Locate the cell with the specified text and output its (X, Y) center coordinate. 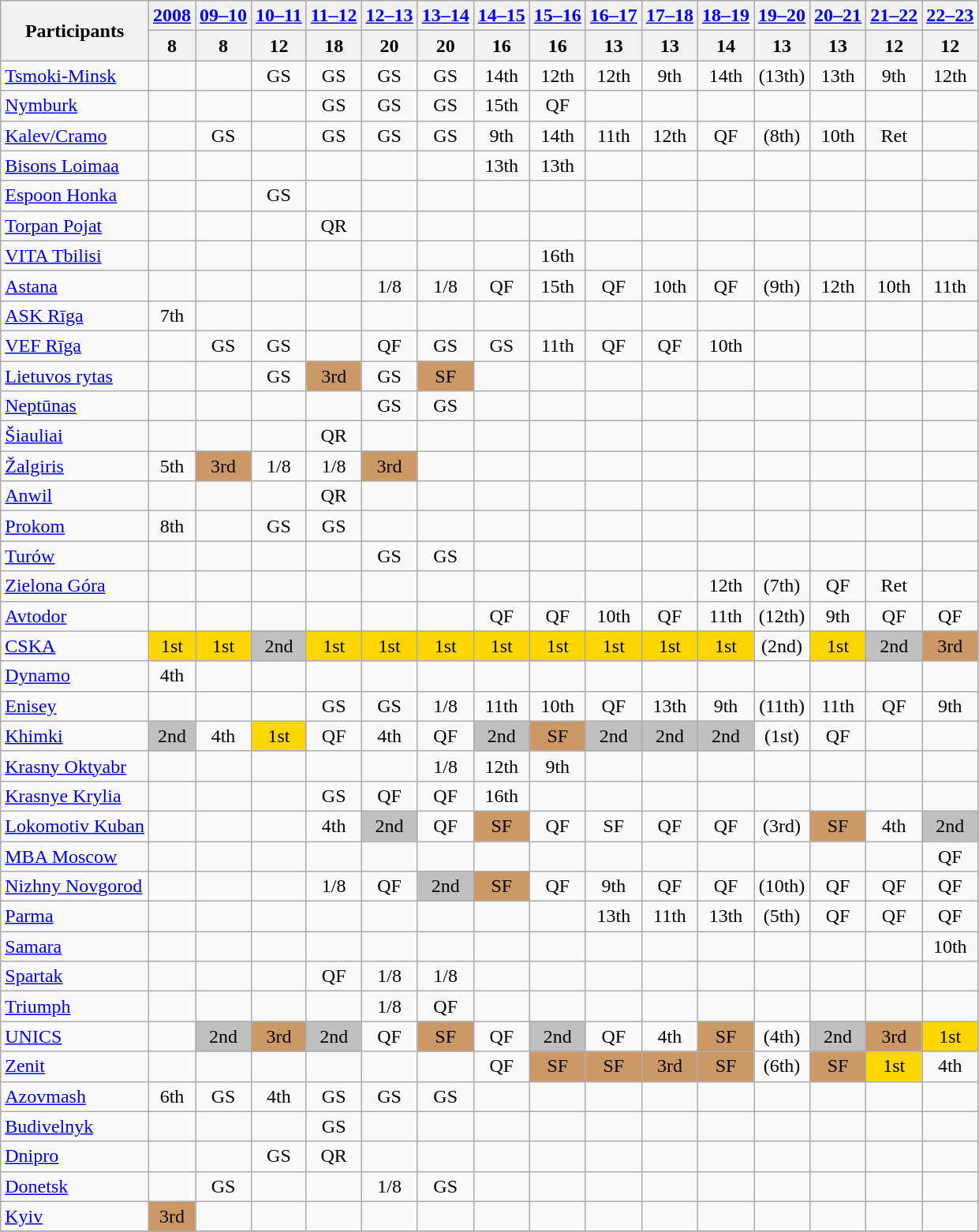
Zenit (75, 1066)
(11th) (783, 706)
Prokom (75, 526)
(7th) (783, 586)
Šiauliai (75, 436)
VITA Tbilisi (75, 256)
Žalgiris (75, 466)
Participants (75, 31)
(10th) (783, 887)
13–14 (445, 16)
Azovmash (75, 1096)
(2nd) (783, 646)
Anwil (75, 496)
20–21 (838, 16)
(1st) (783, 736)
VEF Rīga (75, 345)
Khimki (75, 736)
21–22 (895, 16)
Krasnye Krylia (75, 796)
CSKA (75, 646)
(12th) (783, 616)
Torpan Pojat (75, 226)
Turów (75, 556)
Kalev/Cramo (75, 136)
8th (172, 526)
Nymburk (75, 106)
Tsmoki-Minsk (75, 76)
(3rd) (783, 826)
12–13 (390, 16)
Neptūnas (75, 406)
Dnipro (75, 1156)
14–15 (502, 16)
Zielona Góra (75, 586)
11–12 (334, 16)
6th (172, 1096)
Dynamo (75, 676)
09–10 (224, 16)
ASK Rīga (75, 315)
Bisons Loimaa (75, 166)
14 (726, 46)
(5th) (783, 917)
Kyiv (75, 1216)
2008 (172, 16)
Donetsk (75, 1186)
UNICS (75, 1036)
Triumph (75, 1006)
18–19 (726, 16)
Avtodor (75, 616)
10–11 (279, 16)
MBA Moscow (75, 856)
15–16 (557, 16)
17–18 (669, 16)
Budivelnyk (75, 1126)
7th (172, 315)
22–23 (950, 16)
(13th) (783, 76)
(9th) (783, 286)
5th (172, 466)
Spartak (75, 976)
Samara (75, 946)
Astana (75, 286)
Parma (75, 917)
Lokomotiv Kuban (75, 826)
19–20 (783, 16)
16–17 (614, 16)
Espoon Honka (75, 196)
(6th) (783, 1066)
(4th) (783, 1036)
Nizhny Novgorod (75, 887)
(8th) (783, 136)
Lietuvos rytas (75, 376)
18 (334, 46)
Krasny Oktyabr (75, 766)
Enisey (75, 706)
